Capture the cell that displays the provided text and extract its (x, y) central coordinate. 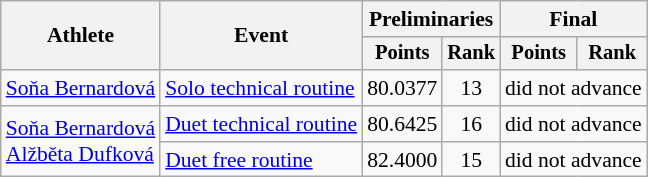
Duet technical routine (261, 124)
80.6425 (402, 124)
Solo technical routine (261, 88)
Soňa Bernardová (80, 88)
Event (261, 36)
16 (471, 124)
Preliminaries (431, 19)
Final (574, 19)
13 (471, 88)
Soňa BernardováAlžběta Dufková (80, 142)
80.0377 (402, 88)
Athlete (80, 36)
